Determine the (x, y) coordinate at the center of the cell enclosing the given text.  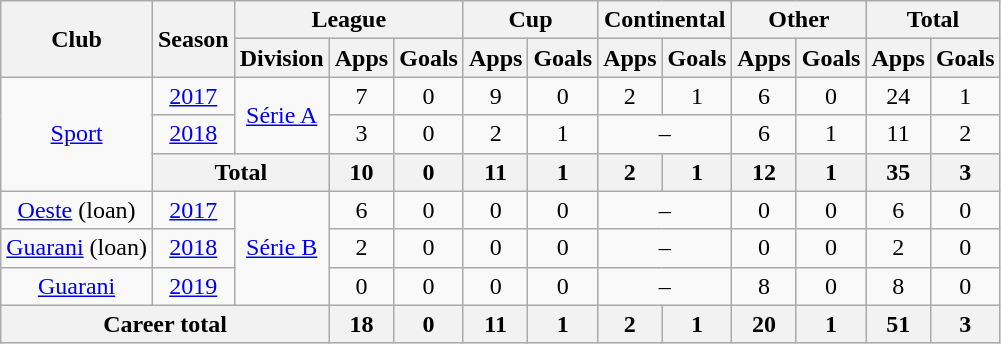
Guarani (loan) (77, 248)
Other (799, 20)
12 (764, 172)
Série B (282, 248)
9 (495, 96)
Continental (665, 20)
League (348, 20)
Guarani (77, 286)
Cup (530, 20)
Career total (165, 324)
2019 (193, 286)
18 (361, 324)
Série A (282, 115)
24 (898, 96)
Season (193, 39)
7 (361, 96)
Division (282, 58)
51 (898, 324)
10 (361, 172)
Club (77, 39)
35 (898, 172)
20 (764, 324)
Oeste (loan) (77, 210)
Sport (77, 134)
